For the text-containing cell, return its midpoint in [X, Y] coordinate format. 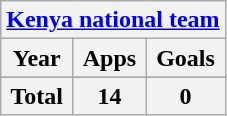
Goals [186, 58]
Total [37, 96]
Apps [110, 58]
0 [186, 96]
14 [110, 96]
Year [37, 58]
Kenya national team [113, 20]
